Find where the given text appears and provide that cell's center as (X, Y) coordinate. 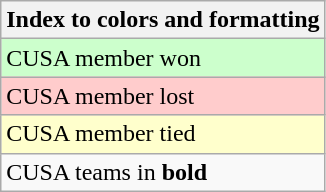
CUSA teams in bold (163, 172)
CUSA member lost (163, 96)
Index to colors and formatting (163, 20)
CUSA member tied (163, 134)
CUSA member won (163, 58)
